Return [X, Y] of the center of cell containing provided text 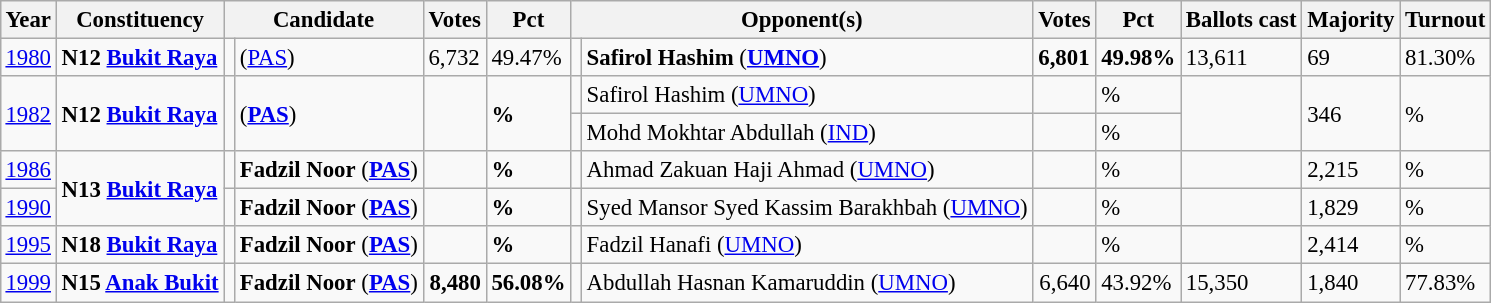
43.92% [1138, 283]
49.98% [1138, 57]
6,801 [1064, 57]
1986 [28, 170]
1980 [28, 57]
8,480 [454, 283]
2,414 [1351, 245]
15,350 [1242, 283]
Ballots cast [1242, 20]
Ahmad Zakuan Haji Ahmad (UMNO) [807, 170]
Candidate [324, 20]
1999 [28, 283]
2,215 [1351, 170]
1,840 [1351, 283]
Abdullah Hasnan Kamaruddin (UMNO) [807, 283]
56.08% [528, 283]
13,611 [1242, 57]
49.47% [528, 57]
Syed Mansor Syed Kassim Barakhbah (UMNO) [807, 208]
69 [1351, 57]
346 [1351, 114]
6,732 [454, 57]
Constituency [140, 20]
Turnout [1446, 20]
1990 [28, 208]
Majority [1351, 20]
6,640 [1064, 283]
N18 Bukit Raya [140, 245]
77.83% [1446, 283]
Year [28, 20]
Fadzil Hanafi (UMNO) [807, 245]
Opponent(s) [802, 20]
1982 [28, 114]
Mohd Mokhtar Abdullah (IND) [807, 133]
1995 [28, 245]
81.30% [1446, 57]
N13 Bukit Raya [140, 188]
1,829 [1351, 208]
N15 Anak Bukit [140, 283]
